Return the [X, Y] coordinate for the center point of the cell that contains the specified text.  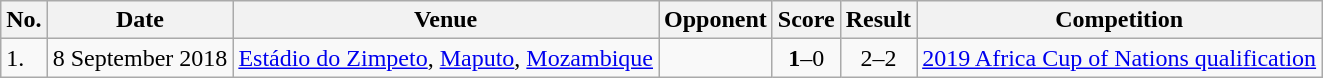
Competition [1120, 20]
Result [878, 20]
1. [24, 58]
1–0 [806, 58]
No. [24, 20]
Date [140, 20]
8 September 2018 [140, 58]
Estádio do Zimpeto, Maputo, Mozambique [446, 58]
2019 Africa Cup of Nations qualification [1120, 58]
Opponent [716, 20]
2–2 [878, 58]
Venue [446, 20]
Score [806, 20]
